Search for the cell housing the specified text and yield its [X, Y] center coordinate. 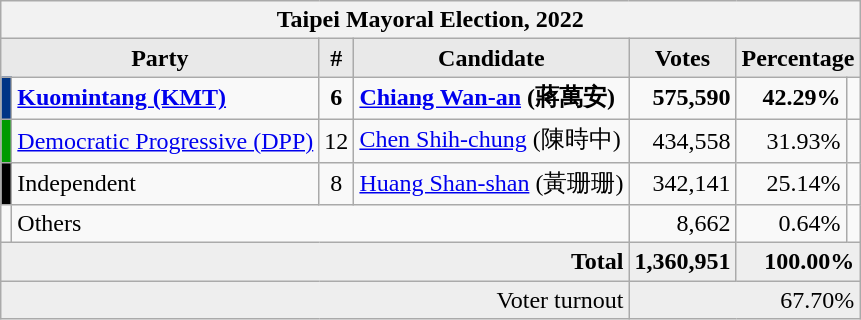
42.29% [791, 98]
8,662 [682, 224]
Kuomintang (KMT) [166, 98]
Total [315, 262]
Chiang Wan-an (蔣萬安) [492, 98]
100.00% [798, 262]
0.64% [791, 224]
Chen Shih-chung (陳時中) [492, 140]
342,141 [682, 184]
Democratic Progressive (DPP) [166, 140]
8 [336, 184]
25.14% [791, 184]
1,360,951 [682, 262]
Taipei Mayoral Election, 2022 [430, 20]
434,558 [682, 140]
6 [336, 98]
Candidate [492, 58]
Independent [166, 184]
# [336, 58]
Others [320, 224]
Huang Shan-shan (黃珊珊) [492, 184]
Party [160, 58]
Percentage [798, 58]
67.70% [744, 300]
Voter turnout [315, 300]
575,590 [682, 98]
Votes [682, 58]
31.93% [791, 140]
12 [336, 140]
